Output the [X, Y] coordinate of the center of the cell containing the given text.  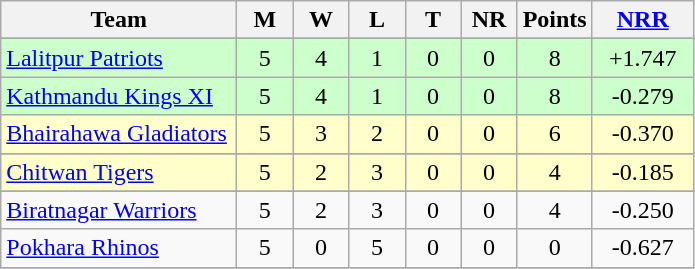
T [433, 20]
Bhairahawa Gladiators [119, 134]
M [265, 20]
6 [554, 134]
-0.370 [642, 134]
Points [554, 20]
Chitwan Tigers [119, 172]
Lalitpur Patriots [119, 58]
NRR [642, 20]
Biratnagar Warriors [119, 210]
-0.185 [642, 172]
Kathmandu Kings XI [119, 96]
NR [489, 20]
Pokhara Rhinos [119, 248]
Team [119, 20]
-0.250 [642, 210]
-0.627 [642, 248]
-0.279 [642, 96]
+1.747 [642, 58]
W [321, 20]
L [377, 20]
